Search for the cell housing the specified text and yield its (X, Y) center coordinate. 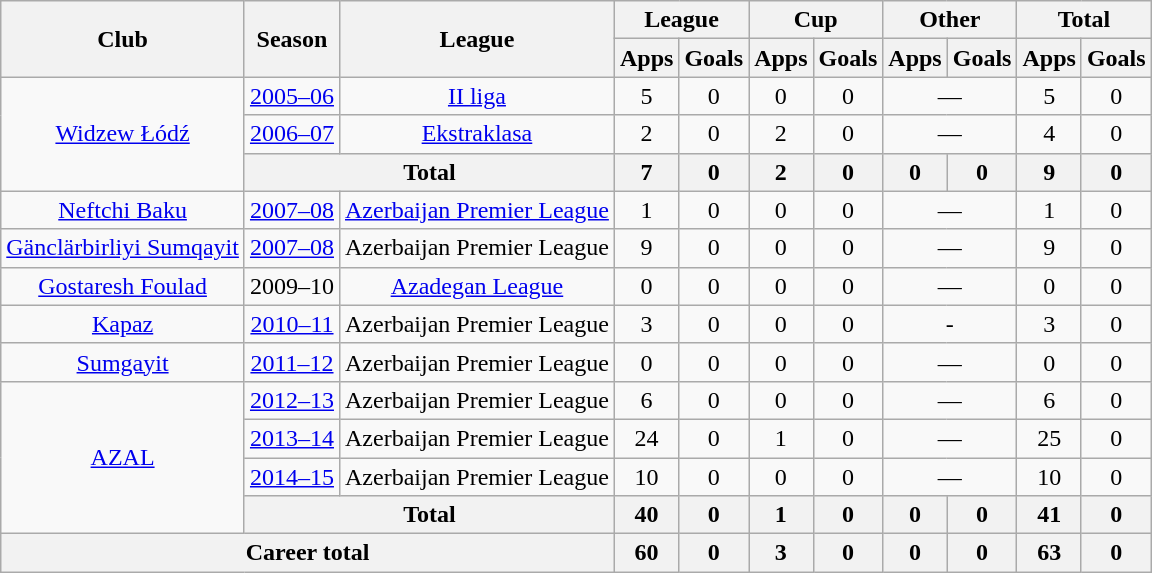
2012–13 (292, 400)
4 (1049, 134)
Club (123, 39)
2011–12 (292, 362)
Azadegan League (476, 286)
Cup (816, 20)
25 (1049, 438)
Sumgayit (123, 362)
2009–10 (292, 286)
Other (950, 20)
2010–11 (292, 324)
40 (646, 515)
2005–06 (292, 96)
Gänclärbirliyi Sumqayit (123, 248)
Career total (308, 553)
24 (646, 438)
41 (1049, 515)
Ekstraklasa (476, 134)
Kapaz (123, 324)
2006–07 (292, 134)
Season (292, 39)
60 (646, 553)
7 (646, 172)
2014–15 (292, 477)
2013–14 (292, 438)
- (950, 324)
Neftchi Baku (123, 210)
AZAL (123, 457)
Widzew Łódź (123, 134)
II liga (476, 96)
63 (1049, 553)
Gostaresh Foulad (123, 286)
